Find where the given text appears and provide that cell's center as (X, Y) coordinate. 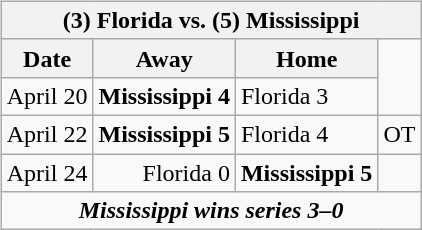
April 20 (47, 96)
Away (164, 58)
April 22 (47, 134)
Mississippi 4 (164, 96)
April 24 (47, 173)
Home (306, 58)
(3) Florida vs. (5) Mississippi (211, 20)
Date (47, 58)
Florida 0 (164, 173)
Florida 4 (306, 134)
Florida 3 (306, 96)
Mississippi wins series 3–0 (211, 211)
OT (400, 134)
